Capture the cell that displays the provided text and extract its [X, Y] central coordinate. 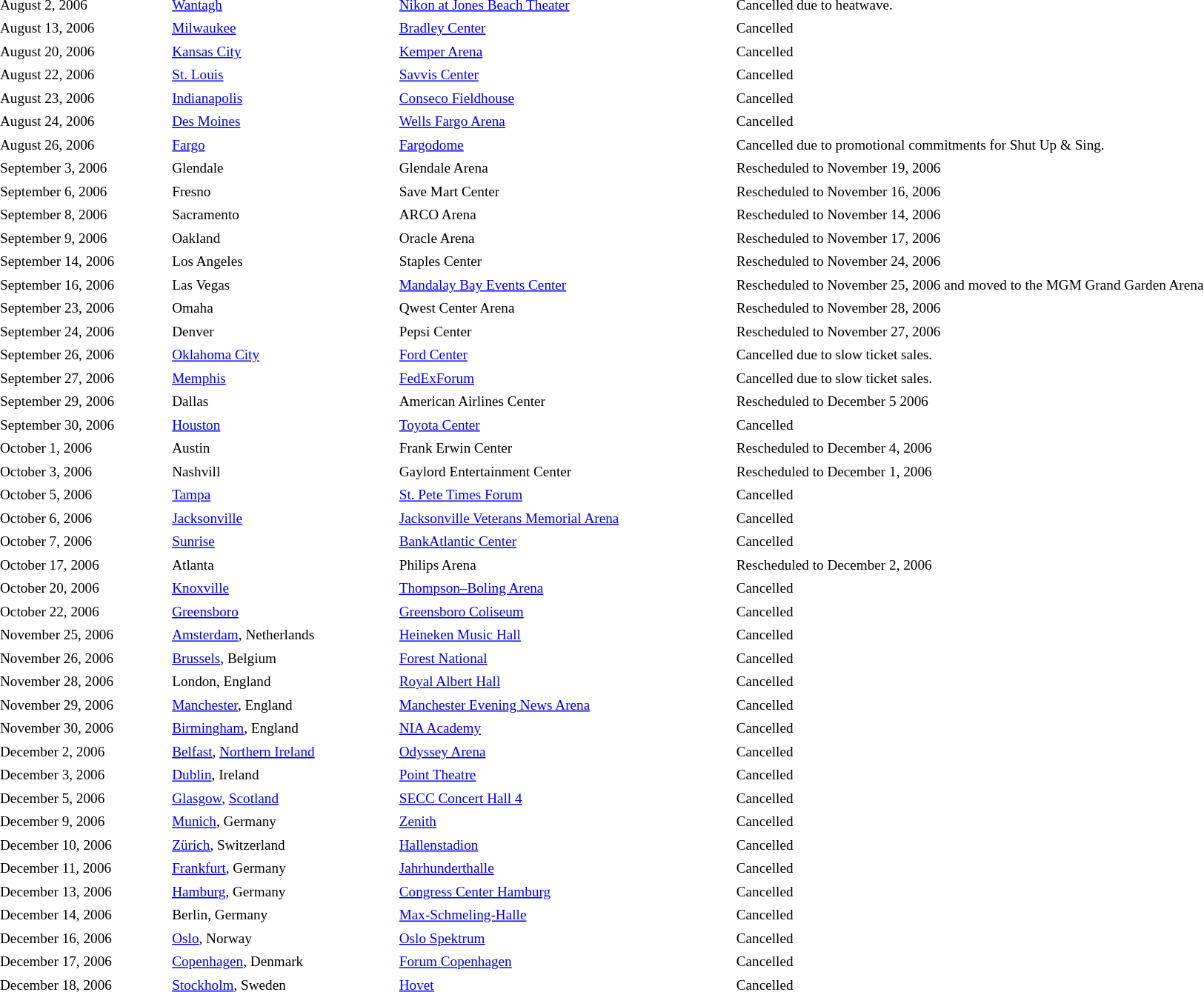
Austin [282, 449]
Greensboro [282, 612]
Berlin, Germany [282, 916]
American Airlines Center [565, 402]
St. Louis [282, 76]
Omaha [282, 308]
Sunrise [282, 542]
NIA Academy [565, 729]
BankAtlantic Center [565, 542]
Munich, Germany [282, 822]
London, England [282, 682]
Birmingham, England [282, 729]
Oslo Spektrum [565, 939]
Knoxville [282, 588]
Fargo [282, 145]
Jacksonville Veterans Memorial Arena [565, 519]
Belfast, Northern Ireland [282, 752]
Pepsi Center [565, 332]
Wells Fargo Arena [565, 121]
Frankfurt, Germany [282, 868]
Save Mart Center [565, 192]
Odyssey Arena [565, 752]
Toyota Center [565, 425]
Zenith [565, 822]
Oklahoma City [282, 356]
Memphis [282, 379]
Greensboro Coliseum [565, 612]
Forum Copenhagen [565, 962]
Oracle Arena [565, 239]
Savvis Center [565, 76]
Nashvill [282, 472]
Qwest Center Arena [565, 308]
Max-Schmeling-Halle [565, 916]
Oakland [282, 239]
Heineken Music Hall [565, 636]
Jahrhunderthalle [565, 868]
Mandalay Bay Events Center [565, 285]
Forest National [565, 659]
Hallenstadion [565, 845]
Bradley Center [565, 28]
Conseco Fieldhouse [565, 99]
Frank Erwin Center [565, 449]
Kemper Arena [565, 52]
Indianapolis [282, 99]
Denver [282, 332]
SECC Concert Hall 4 [565, 799]
Kansas City [282, 52]
Fargodome [565, 145]
Las Vegas [282, 285]
Des Moines [282, 121]
Hamburg, Germany [282, 892]
Atlanta [282, 565]
St. Pete Times Forum [565, 495]
Fresno [282, 192]
Copenhagen, Denmark [282, 962]
Glasgow, Scotland [282, 799]
Milwaukee [282, 28]
Houston [282, 425]
Brussels, Belgium [282, 659]
Amsterdam, Netherlands [282, 636]
Point Theatre [565, 775]
ARCO Arena [565, 215]
Glendale [282, 169]
Dublin, Ireland [282, 775]
Staples Center [565, 262]
Ford Center [565, 356]
Oslo, Norway [282, 939]
Sacramento [282, 215]
Manchester, England [282, 705]
FedExForum [565, 379]
Manchester Evening News Arena [565, 705]
Thompson–Boling Arena [565, 588]
Dallas [282, 402]
Los Angeles [282, 262]
Royal Albert Hall [565, 682]
Glendale Arena [565, 169]
Philips Arena [565, 565]
Jacksonville [282, 519]
Zürich, Switzerland [282, 845]
Congress Center Hamburg [565, 892]
Tampa [282, 495]
Gaylord Entertainment Center [565, 472]
